For the text-containing cell, return its midpoint in (x, y) coordinate format. 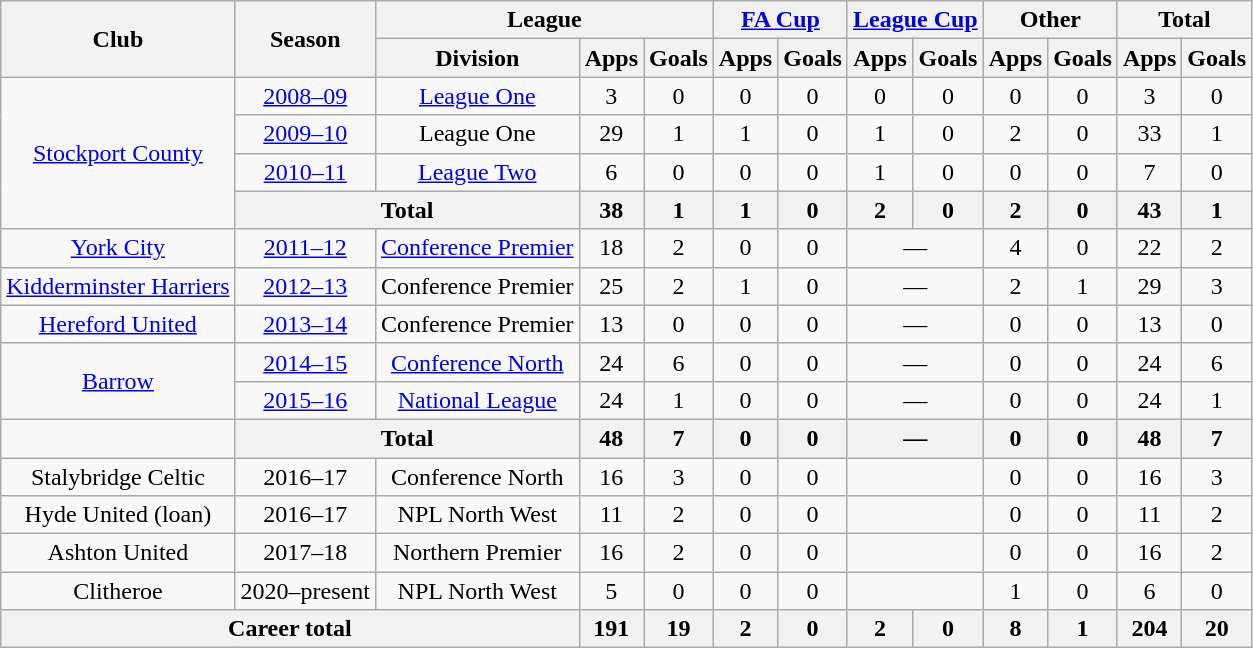
33 (1149, 134)
Northern Premier (477, 553)
5 (611, 591)
2008–09 (305, 96)
2017–18 (305, 553)
2010–11 (305, 172)
League (544, 20)
Career total (290, 629)
Season (305, 39)
Stockport County (118, 153)
Hereford United (118, 324)
National League (477, 400)
2014–15 (305, 362)
Other (1050, 20)
19 (679, 629)
2020–present (305, 591)
18 (611, 248)
25 (611, 286)
Barrow (118, 381)
League Cup (915, 20)
Hyde United (loan) (118, 515)
Stalybridge Celtic (118, 477)
Kidderminster Harriers (118, 286)
2013–14 (305, 324)
2012–13 (305, 286)
191 (611, 629)
4 (1015, 248)
Division (477, 58)
38 (611, 210)
2011–12 (305, 248)
20 (1217, 629)
Ashton United (118, 553)
Clitheroe (118, 591)
York City (118, 248)
22 (1149, 248)
FA Cup (780, 20)
2009–10 (305, 134)
43 (1149, 210)
Club (118, 39)
8 (1015, 629)
2015–16 (305, 400)
204 (1149, 629)
League Two (477, 172)
